Detect which cell encompasses the target text, then output its (x, y) center coordinate. 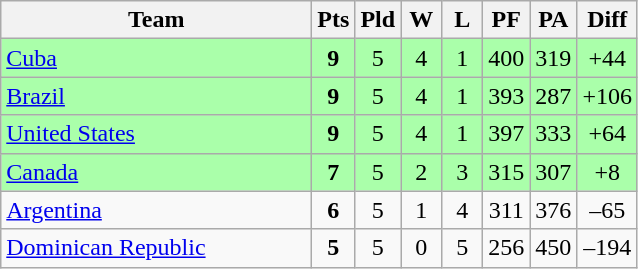
376 (554, 210)
311 (506, 210)
–65 (608, 210)
United States (156, 134)
7 (334, 172)
Pts (334, 20)
315 (506, 172)
333 (554, 134)
Brazil (156, 96)
Canada (156, 172)
+64 (608, 134)
Dominican Republic (156, 248)
–194 (608, 248)
400 (506, 58)
+44 (608, 58)
PF (506, 20)
450 (554, 248)
2 (422, 172)
393 (506, 96)
L (462, 20)
W (422, 20)
287 (554, 96)
Cuba (156, 58)
+106 (608, 96)
307 (554, 172)
6 (334, 210)
256 (506, 248)
3 (462, 172)
397 (506, 134)
319 (554, 58)
Team (156, 20)
Pld (378, 20)
Diff (608, 20)
PA (554, 20)
+8 (608, 172)
0 (422, 248)
Argentina (156, 210)
